Scan for the cell matching the given text and deliver its [X, Y] coordinate at center. 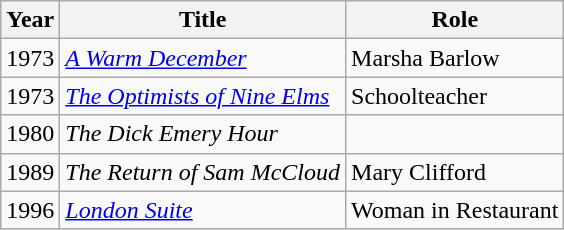
1996 [30, 210]
1989 [30, 172]
The Dick Emery Hour [203, 134]
Role [455, 20]
1980 [30, 134]
London Suite [203, 210]
Woman in Restaurant [455, 210]
Schoolteacher [455, 96]
Mary Clifford [455, 172]
The Return of Sam McCloud [203, 172]
A Warm December [203, 58]
The Optimists of Nine Elms [203, 96]
Year [30, 20]
Title [203, 20]
Marsha Barlow [455, 58]
